Return (X, Y) of the center of cell containing provided text 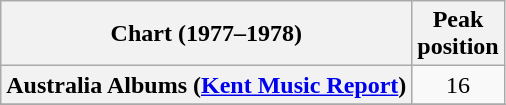
Australia Albums (Kent Music Report) (206, 85)
Chart (1977–1978) (206, 34)
16 (458, 85)
Peakposition (458, 34)
